Output the (x, y) coordinate of the center of the cell containing the given text.  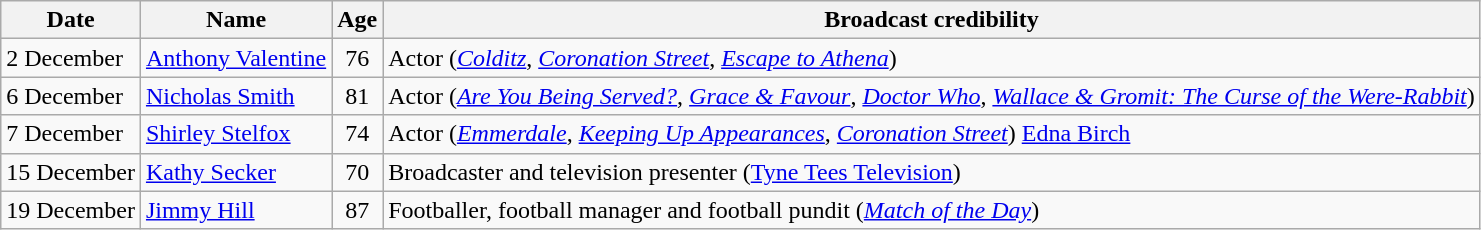
Broadcast credibility (932, 20)
Nicholas Smith (236, 96)
Jimmy Hill (236, 210)
Actor (Are You Being Served?, Grace & Favour, Doctor Who, Wallace & Gromit: The Curse of the Were-Rabbit) (932, 96)
Broadcaster and television presenter (Tyne Tees Television) (932, 172)
76 (358, 58)
Date (71, 20)
19 December (71, 210)
70 (358, 172)
Anthony Valentine (236, 58)
Actor (Emmerdale, Keeping Up Appearances, Coronation Street) Edna Birch (932, 134)
Kathy Secker (236, 172)
74 (358, 134)
Name (236, 20)
2 December (71, 58)
81 (358, 96)
Footballer, football manager and football pundit (Match of the Day) (932, 210)
6 December (71, 96)
Age (358, 20)
Shirley Stelfox (236, 134)
Actor (Colditz, Coronation Street, Escape to Athena) (932, 58)
7 December (71, 134)
15 December (71, 172)
87 (358, 210)
